For the text-containing cell, return its midpoint in [x, y] coordinate format. 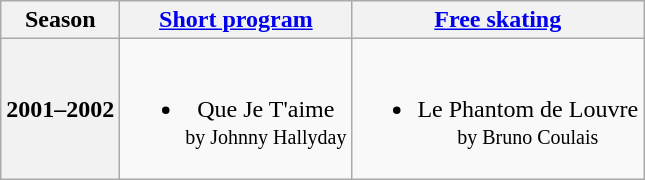
Que Je T'aime by Johnny Hallyday [236, 109]
Season [60, 20]
Free skating [498, 20]
2001–2002 [60, 109]
Le Phantom de Louvre by Bruno Coulais [498, 109]
Short program [236, 20]
